Provide the [x, y] coordinate of the cell's center where the given text is located.  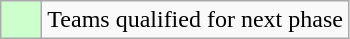
Teams qualified for next phase [196, 20]
